Scan for the cell matching the given text and deliver its [x, y] coordinate at center. 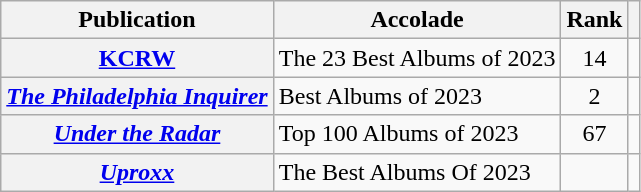
Accolade [417, 20]
The Best Albums Of 2023 [417, 172]
Publication [137, 20]
Rank [594, 20]
The 23 Best Albums of 2023 [417, 58]
2 [594, 96]
The Philadelphia Inquirer [137, 96]
Top 100 Albums of 2023 [417, 134]
Best Albums of 2023 [417, 96]
KCRW [137, 58]
Under the Radar [137, 134]
14 [594, 58]
Uproxx [137, 172]
67 [594, 134]
